Locate the cell with the specified text and output its [X, Y] center coordinate. 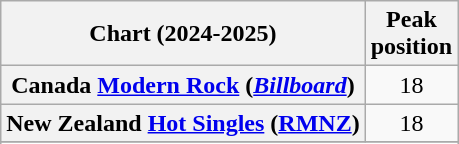
Peak position [411, 34]
Canada Modern Rock (Billboard) [183, 85]
New Zealand Hot Singles (RMNZ) [183, 123]
Chart (2024-2025) [183, 34]
